Detect which cell encompasses the target text, then output its [X, Y] center coordinate. 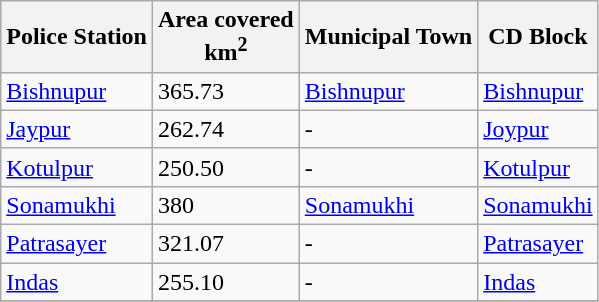
Municipal Town [388, 37]
255.10 [226, 282]
Police Station [77, 37]
365.73 [226, 91]
Joypur [538, 129]
262.74 [226, 129]
250.50 [226, 167]
321.07 [226, 244]
CD Block [538, 37]
Jaypur [77, 129]
380 [226, 205]
Area coveredkm2 [226, 37]
